Determine the [X, Y] coordinate at the center of the cell enclosing the given text.  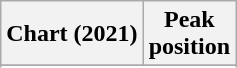
Chart (2021) [72, 34]
Peakposition [189, 34]
